Identify which cell holds the provided text, then report its (X, Y) central coordinate. 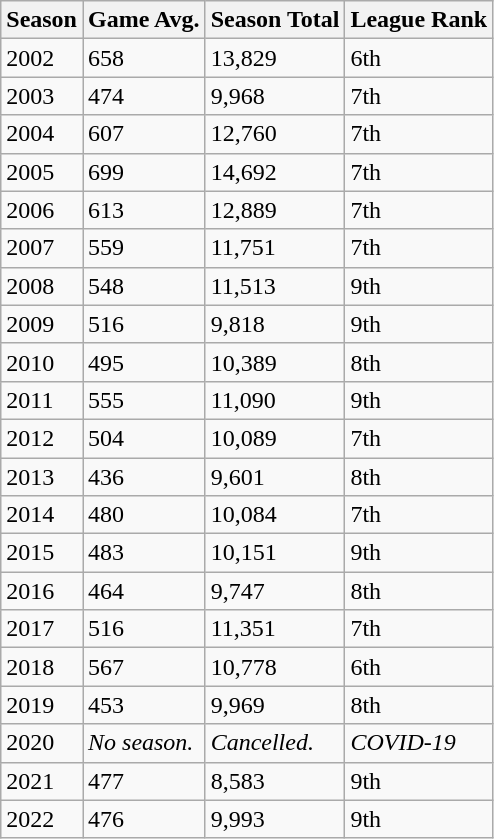
2010 (42, 362)
453 (144, 705)
2017 (42, 629)
11,090 (275, 400)
2019 (42, 705)
11,751 (275, 248)
10,778 (275, 667)
9,818 (275, 324)
8,583 (275, 781)
No season. (144, 743)
9,601 (275, 477)
9,747 (275, 591)
699 (144, 172)
483 (144, 553)
2015 (42, 553)
567 (144, 667)
Cancelled. (275, 743)
10,084 (275, 515)
12,889 (275, 210)
480 (144, 515)
2006 (42, 210)
Season (42, 20)
9,968 (275, 96)
658 (144, 58)
2008 (42, 286)
436 (144, 477)
613 (144, 210)
14,692 (275, 172)
559 (144, 248)
2002 (42, 58)
2018 (42, 667)
11,513 (275, 286)
2021 (42, 781)
2003 (42, 96)
2013 (42, 477)
474 (144, 96)
10,151 (275, 553)
2020 (42, 743)
548 (144, 286)
2005 (42, 172)
10,089 (275, 438)
10,389 (275, 362)
2016 (42, 591)
2004 (42, 134)
2014 (42, 515)
9,969 (275, 705)
555 (144, 400)
League Rank (419, 20)
477 (144, 781)
2007 (42, 248)
COVID-19 (419, 743)
Season Total (275, 20)
495 (144, 362)
504 (144, 438)
2012 (42, 438)
476 (144, 819)
2022 (42, 819)
13,829 (275, 58)
9,993 (275, 819)
607 (144, 134)
464 (144, 591)
11,351 (275, 629)
12,760 (275, 134)
2009 (42, 324)
Game Avg. (144, 20)
2011 (42, 400)
